Identify which cell holds the provided text, then report its (X, Y) central coordinate. 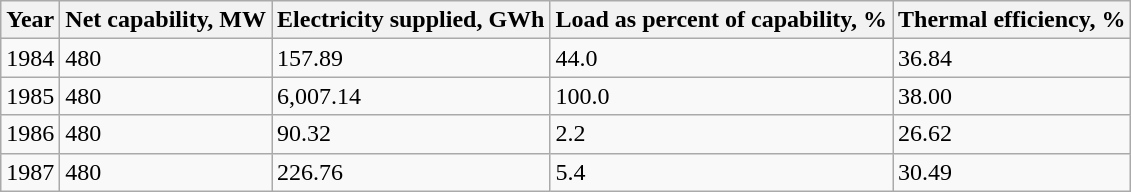
90.32 (411, 134)
26.62 (1012, 134)
5.4 (722, 172)
Net capability, MW (166, 20)
100.0 (722, 96)
44.0 (722, 58)
Electricity supplied, GWh (411, 20)
1986 (30, 134)
36.84 (1012, 58)
6,007.14 (411, 96)
1984 (30, 58)
Load as percent of capability, % (722, 20)
Thermal efficiency, % (1012, 20)
30.49 (1012, 172)
157.89 (411, 58)
Year (30, 20)
2.2 (722, 134)
1987 (30, 172)
226.76 (411, 172)
1985 (30, 96)
38.00 (1012, 96)
